Detect which cell encompasses the target text, then output its [X, Y] center coordinate. 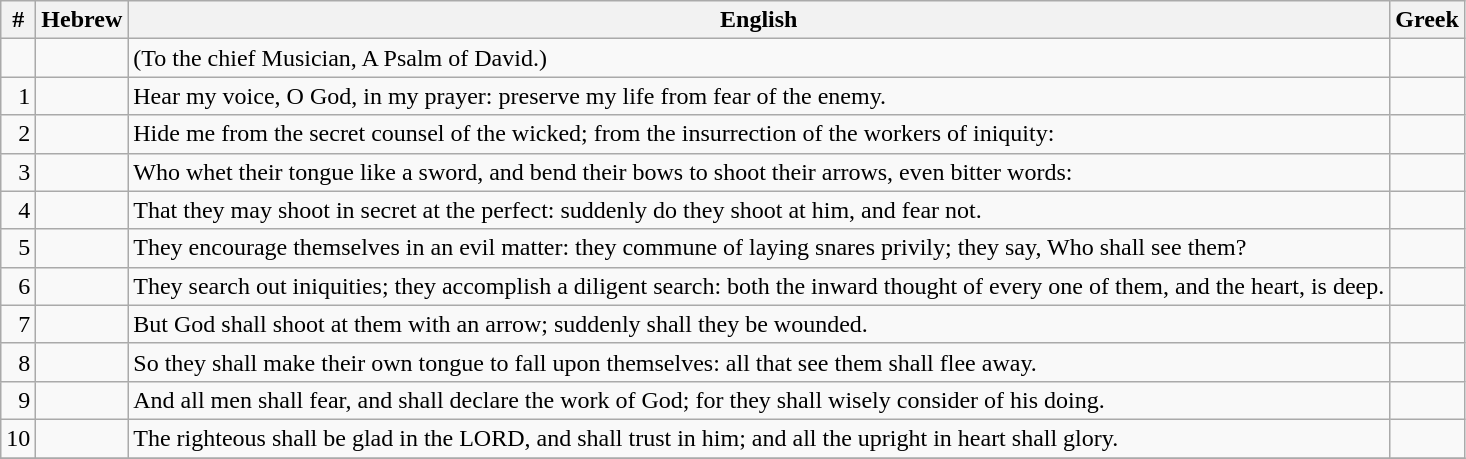
So they shall make their own tongue to fall upon themselves: all that see them shall flee away. [759, 362]
8 [18, 362]
Hebrew [82, 20]
But God shall shoot at them with an arrow; suddenly shall they be wounded. [759, 324]
That they may shoot in secret at the perfect: suddenly do they shoot at him, and fear not. [759, 210]
9 [18, 400]
And all men shall fear, and shall declare the work of God; for they shall wisely consider of his doing. [759, 400]
(To the chief Musician, A Psalm of David.) [759, 58]
Hear my voice, O God, in my prayer: preserve my life from fear of the enemy. [759, 96]
6 [18, 286]
1 [18, 96]
Who whet their tongue like a sword, and bend their bows to shoot their arrows, even bitter words: [759, 172]
7 [18, 324]
They search out iniquities; they accomplish a diligent search: both the inward thought of every one of them, and the heart, is deep. [759, 286]
10 [18, 438]
Greek [1428, 20]
# [18, 20]
They encourage themselves in an evil matter: they commune of laying snares privily; they say, Who shall see them? [759, 248]
5 [18, 248]
The righteous shall be glad in the LORD, and shall trust in him; and all the upright in heart shall glory. [759, 438]
3 [18, 172]
English [759, 20]
4 [18, 210]
2 [18, 134]
Hide me from the secret counsel of the wicked; from the insurrection of the workers of iniquity: [759, 134]
